Return (x, y) of the center of cell containing provided text 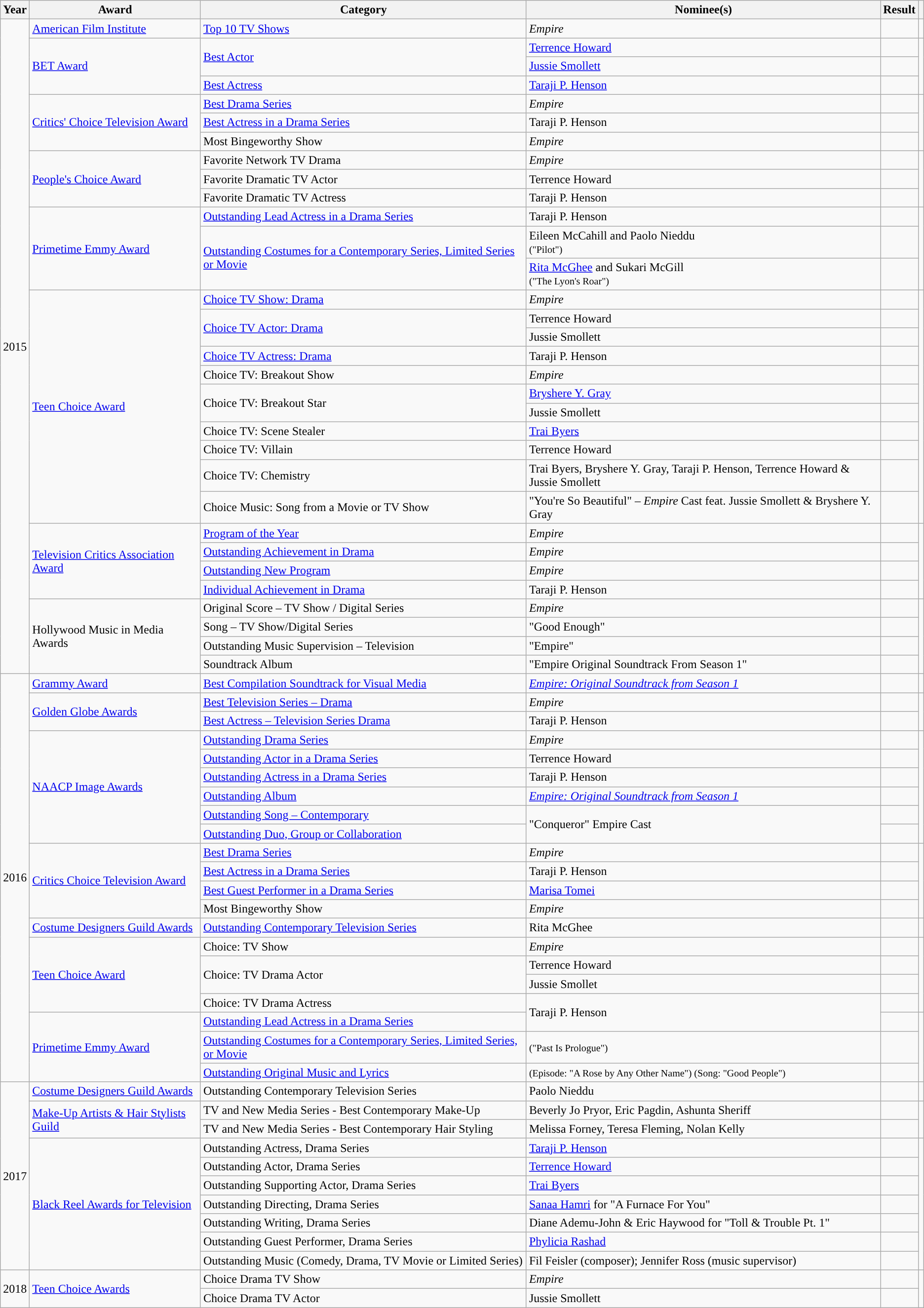
Outstanding Album (363, 796)
Outstanding Music Supervision – Television (363, 646)
Outstanding Supporting Actor, Drama Series (363, 1185)
Diane Ademu-John & Eric Haywood for "Toll & Trouble Pt. 1" (703, 1223)
"Empire Original Soundtrack From Season 1" (703, 665)
Choice TV: Breakout Star (363, 403)
Critics Choice Television Award (115, 880)
Favorite Dramatic TV Actress (363, 198)
Trai Byers, Bryshere Y. Gray, Taraji P. Henson, Terrence Howard & Jussie Smollett (703, 475)
Top 10 TV Shows (363, 29)
Song – TV Show/Digital Series (363, 627)
Outstanding Drama Series (363, 740)
Choice TV Actress: Drama (363, 356)
Best Television Series – Drama (363, 702)
Outstanding Costumes for a Contemporary Series, Limited Series or Movie (363, 258)
American Film Institute (115, 29)
Outstanding Writing, Drama Series (363, 1223)
Year (15, 10)
Best Guest Performer in a Drama Series (363, 890)
Favorite Dramatic TV Actor (363, 179)
Choice TV Actor: Drama (363, 328)
Best Actress – Television Series Drama (363, 721)
Teen Choice Awards (115, 1289)
Original Score – TV Show / Digital Series (363, 608)
Rita McGhee (703, 928)
Television Critics Association Award (115, 561)
Choice TV: Villain (363, 450)
Choice Drama TV Show (363, 1279)
Eileen McCahill and Paolo Nieddu("Pilot") (703, 242)
Result (899, 10)
Marisa Tomei (703, 890)
Choice: TV Drama Actor (363, 975)
Paolo Nieddu (703, 1091)
"Conqueror" Empire Cast (703, 824)
Outstanding Song – Contemporary (363, 815)
TV and New Media Series - Best Contemporary Make-Up (363, 1110)
2017 (15, 1176)
Outstanding Original Music and Lyrics (363, 1072)
"You're So Beautiful" – Empire Cast feat. Jussie Smollett & Bryshere Y. Gray (703, 508)
2018 (15, 1289)
Outstanding Achievement in Drama (363, 552)
Choice TV: Chemistry (363, 475)
Program of the Year (363, 533)
Outstanding Actress, Drama Series (363, 1148)
Beverly Jo Pryor, Eric Pagdin, Ashunta Sheriff (703, 1110)
Phylicia Rashad (703, 1242)
Outstanding New Program (363, 570)
Melissa Forney, Teresa Fleming, Nolan Kelly (703, 1129)
Best Actress (363, 85)
Jussie Smollet (703, 984)
Outstanding Guest Performer, Drama Series (363, 1242)
"Good Enough" (703, 627)
Choice: TV Show (363, 947)
(Episode: "A Rose by Any Other Name") (Song: "Good People") (703, 1072)
Soundtrack Album (363, 665)
Critics' Choice Television Award (115, 122)
Hollywood Music in Media Awards (115, 636)
"Empire" (703, 646)
Make-Up Artists & Hair Stylists Guild (115, 1119)
Outstanding Actor, Drama Series (363, 1166)
Category (363, 10)
2016 (15, 878)
Choice TV Show: Drama (363, 300)
2015 (15, 347)
("Past Is Prologue") (703, 1047)
Golden Globe Awards (115, 712)
Choice Drama TV Actor (363, 1298)
Outstanding Music (Comedy, Drama, TV Movie or Limited Series) (363, 1261)
Best Actor (363, 57)
People's Choice Award (115, 179)
Favorite Network TV Drama (363, 160)
Award (115, 10)
Bryshere Y. Gray (703, 394)
Outstanding Duo, Group or Collaboration (363, 833)
Outstanding Actor in a Drama Series (363, 758)
Choice: TV Drama Actress (363, 1003)
Outstanding Actress in a Drama Series (363, 777)
BET Award (115, 66)
Nominee(s) (703, 10)
Grammy Award (115, 683)
Sanaa Hamri for "A Furnace For You" (703, 1204)
Black Reel Awards for Television (115, 1204)
Outstanding Directing, Drama Series (363, 1204)
Outstanding Costumes for a Contemporary Series, Limited Series, or Movie (363, 1047)
Rita McGhee and Sukari McGill("The Lyon's Roar") (703, 275)
Choice Music: Song from a Movie or TV Show (363, 508)
NAACP Image Awards (115, 787)
Choice TV: Scene Stealer (363, 431)
Best Compilation Soundtrack for Visual Media (363, 683)
Fil Feisler (composer); Jennifer Ross (music supervisor) (703, 1261)
TV and New Media Series - Best Contemporary Hair Styling (363, 1129)
Choice TV: Breakout Show (363, 375)
Individual Achievement in Drama (363, 589)
